Determine the (X, Y) coordinate at the center of the cell enclosing the given text.  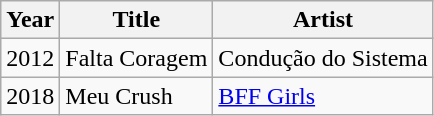
Artist (323, 20)
2012 (30, 58)
Condução do Sistema (323, 58)
Meu Crush (136, 96)
Title (136, 20)
2018 (30, 96)
Year (30, 20)
Falta Coragem (136, 58)
BFF Girls (323, 96)
